Output the (X, Y) coordinate of the center of the cell containing the given text.  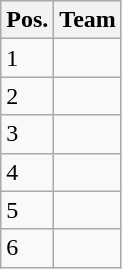
6 (28, 248)
Team (88, 20)
1 (28, 58)
4 (28, 172)
5 (28, 210)
2 (28, 96)
3 (28, 134)
Pos. (28, 20)
